Search for the cell housing the specified text and yield its [X, Y] center coordinate. 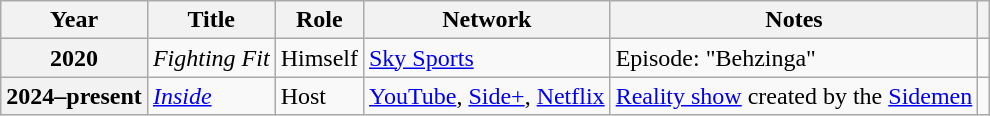
Network [486, 20]
2024–present [74, 96]
Reality show created by the Sidemen [794, 96]
2020 [74, 58]
YouTube, Side+, Netflix [486, 96]
Inside [211, 96]
Role [319, 20]
Host [319, 96]
Title [211, 20]
Sky Sports [486, 58]
Notes [794, 20]
Himself [319, 58]
Fighting Fit [211, 58]
Episode: "Behzinga" [794, 58]
Year [74, 20]
